Detect which cell encompasses the target text, then output its [x, y] center coordinate. 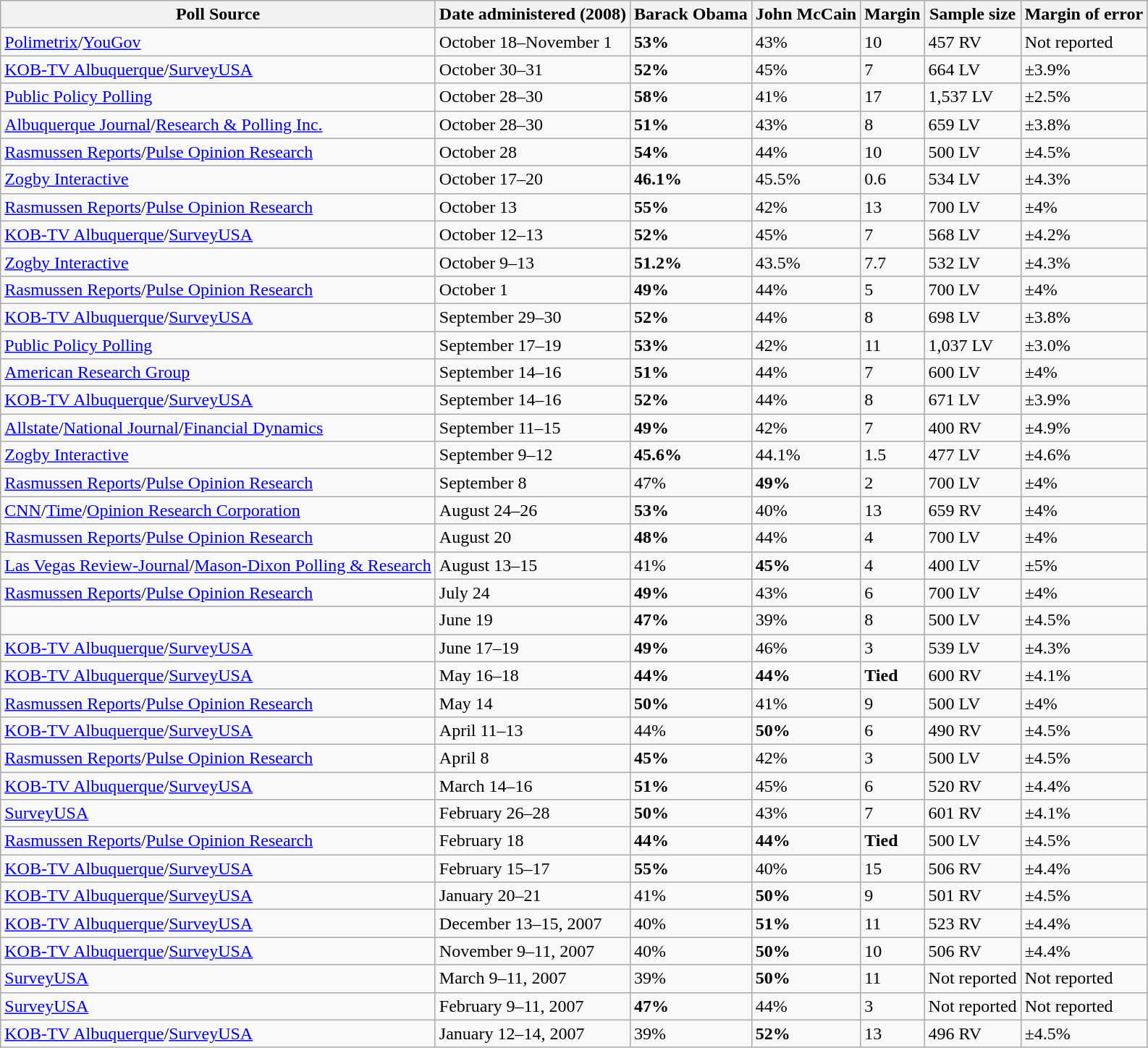
Margin [892, 14]
February 15–17 [533, 869]
520 RV [973, 785]
Barack Obama [691, 14]
April 8 [533, 758]
600 LV [973, 373]
American Research Group [219, 373]
February 9–11, 2007 [533, 1006]
June 19 [533, 620]
532 LV [973, 262]
2 [892, 483]
523 RV [973, 924]
Margin of error [1084, 14]
Allstate/National Journal/Financial Dynamics [219, 428]
Date administered (2008) [533, 14]
496 RV [973, 1034]
January 20–21 [533, 896]
601 RV [973, 814]
400 RV [973, 428]
48% [691, 538]
October 28 [533, 152]
600 RV [973, 675]
January 12–14, 2007 [533, 1034]
October 12–13 [533, 234]
664 LV [973, 69]
September 11–15 [533, 428]
457 RV [973, 42]
October 1 [533, 290]
June 17–19 [533, 648]
Las Vegas Review-Journal/Mason-Dixon Polling & Research [219, 565]
46.1% [691, 179]
698 LV [973, 317]
December 13–15, 2007 [533, 924]
October 18–November 1 [533, 42]
October 30–31 [533, 69]
0.6 [892, 179]
51.2% [691, 262]
±4.9% [1084, 428]
1,537 LV [973, 97]
58% [691, 97]
November 9–11, 2007 [533, 951]
February 18 [533, 841]
Sample size [973, 14]
February 26–28 [533, 814]
±4.2% [1084, 234]
±3.0% [1084, 345]
Albuquerque Journal/Research & Polling Inc. [219, 124]
September 9–12 [533, 455]
45.6% [691, 455]
17 [892, 97]
534 LV [973, 179]
April 11–13 [533, 730]
March 9–11, 2007 [533, 979]
15 [892, 869]
±2.5% [1084, 97]
490 RV [973, 730]
October 17–20 [533, 179]
September 8 [533, 483]
659 LV [973, 124]
October 9–13 [533, 262]
March 14–16 [533, 785]
±5% [1084, 565]
August 20 [533, 538]
7.7 [892, 262]
43.5% [806, 262]
659 RV [973, 510]
501 RV [973, 896]
400 LV [973, 565]
1,037 LV [973, 345]
October 13 [533, 207]
671 LV [973, 400]
5 [892, 290]
September 17–19 [533, 345]
September 29–30 [533, 317]
May 16–18 [533, 675]
54% [691, 152]
46% [806, 648]
Polimetrix/YouGov [219, 42]
44.1% [806, 455]
477 LV [973, 455]
July 24 [533, 593]
539 LV [973, 648]
568 LV [973, 234]
August 24–26 [533, 510]
1.5 [892, 455]
John McCain [806, 14]
±4.6% [1084, 455]
Poll Source [219, 14]
CNN/Time/Opinion Research Corporation [219, 510]
May 14 [533, 703]
45.5% [806, 179]
August 13–15 [533, 565]
